Output the (X, Y) coordinate of the center of the cell containing the given text.  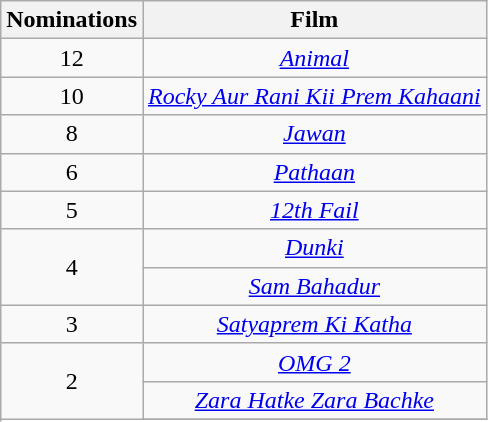
2 (72, 381)
Pathaan (314, 172)
OMG 2 (314, 362)
Nominations (72, 20)
Dunki (314, 248)
4 (72, 267)
Animal (314, 58)
3 (72, 324)
Satyaprem Ki Katha (314, 324)
Sam Bahadur (314, 286)
6 (72, 172)
12th Fail (314, 210)
Jawan (314, 134)
12 (72, 58)
8 (72, 134)
Zara Hatke Zara Bachke (314, 400)
5 (72, 210)
Rocky Aur Rani Kii Prem Kahaani (314, 96)
Film (314, 20)
10 (72, 96)
